Return (X, Y) of the center of cell containing provided text 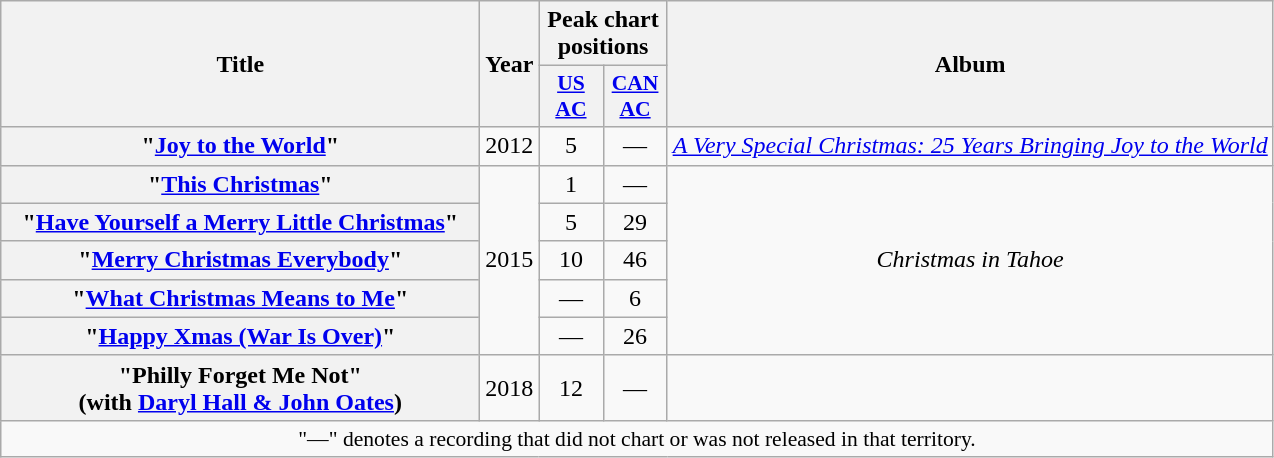
Title (240, 64)
"This Christmas" (240, 184)
"Philly Forget Me Not"(with Daryl Hall & John Oates) (240, 388)
USAC (571, 96)
Peak chart positions (603, 34)
"Joy to the World" (240, 146)
A Very Special Christmas: 25 Years Bringing Joy to the World (970, 146)
"What Christmas Means to Me" (240, 298)
"Have Yourself a Merry Little Christmas" (240, 222)
1 (571, 184)
10 (571, 260)
2015 (510, 260)
CANAC (635, 96)
46 (635, 260)
Year (510, 64)
"Merry Christmas Everybody" (240, 260)
12 (571, 388)
"—" denotes a recording that did not chart or was not released in that territory. (638, 438)
Album (970, 64)
29 (635, 222)
6 (635, 298)
26 (635, 336)
Christmas in Tahoe (970, 260)
2012 (510, 146)
"Happy Xmas (War Is Over)" (240, 336)
2018 (510, 388)
